Return the [x, y] coordinate for the center point of the cell that contains the specified text.  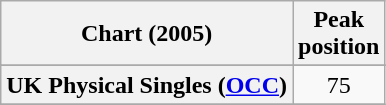
Chart (2005) [147, 34]
75 [338, 85]
UK Physical Singles (OCC) [147, 85]
Peakposition [338, 34]
